Pinpoint the cell where the given text exists, returning its (x, y) midpoint coordinate. 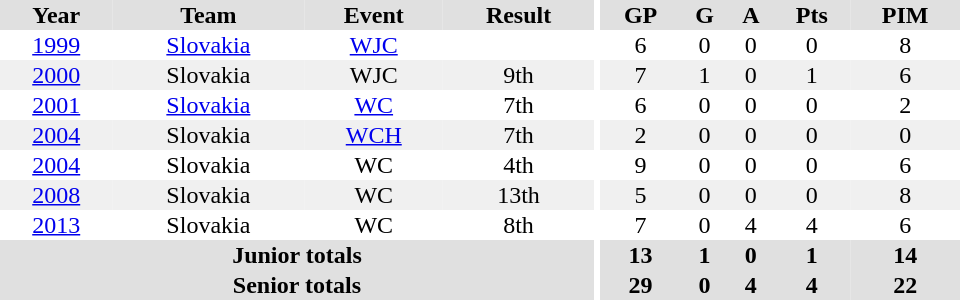
G (705, 15)
PIM (905, 15)
Event (374, 15)
4th (518, 165)
Junior totals (297, 255)
2000 (56, 75)
Senior totals (297, 285)
13th (518, 195)
29 (641, 285)
1999 (56, 45)
9 (641, 165)
9th (518, 75)
Result (518, 15)
22 (905, 285)
Team (208, 15)
13 (641, 255)
2013 (56, 225)
2001 (56, 105)
Pts (812, 15)
14 (905, 255)
5 (641, 195)
2008 (56, 195)
A (750, 15)
GP (641, 15)
Year (56, 15)
WCH (374, 135)
8th (518, 225)
